For the text-containing cell, return its midpoint in (X, Y) coordinate format. 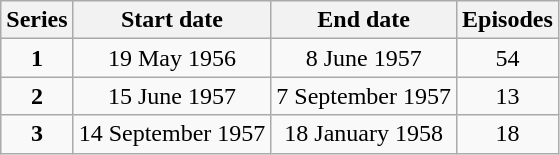
Series (37, 20)
19 May 1956 (172, 58)
8 June 1957 (364, 58)
Start date (172, 20)
54 (508, 58)
18 January 1958 (364, 134)
End date (364, 20)
18 (508, 134)
Episodes (508, 20)
1 (37, 58)
2 (37, 96)
15 June 1957 (172, 96)
13 (508, 96)
7 September 1957 (364, 96)
14 September 1957 (172, 134)
3 (37, 134)
